Identify which cell holds the provided text, then report its [x, y] central coordinate. 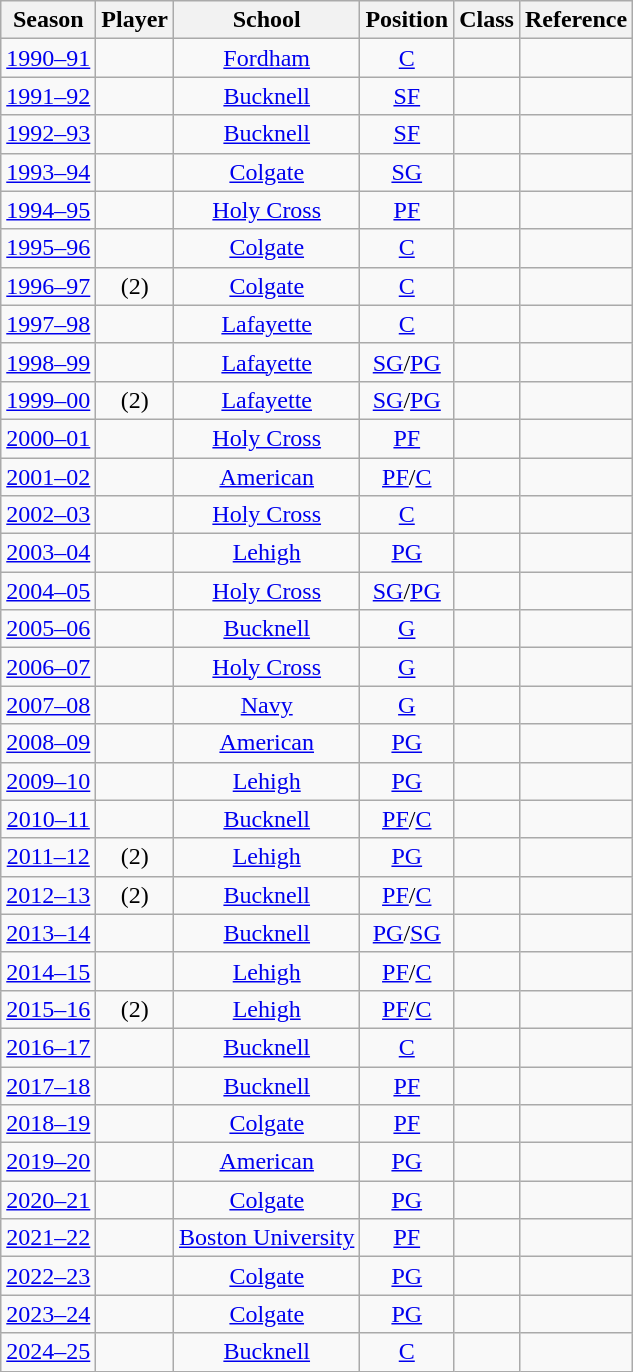
2009–10 [48, 781]
2011–12 [48, 857]
1991–92 [48, 96]
2015–16 [48, 1009]
1997–98 [48, 324]
2006–07 [48, 667]
2005–06 [48, 629]
2013–14 [48, 933]
Boston University [267, 1238]
2017–18 [48, 1085]
Navy [267, 705]
Reference [576, 20]
1999–00 [48, 400]
1995–96 [48, 248]
2022–23 [48, 1276]
2023–24 [48, 1314]
2019–20 [48, 1162]
2024–25 [48, 1352]
1994–95 [48, 210]
2001–02 [48, 477]
Position [407, 20]
Fordham [267, 58]
2010–11 [48, 819]
PG/SG [407, 933]
2000–01 [48, 438]
1993–94 [48, 172]
1998–99 [48, 362]
SG [407, 172]
Season [48, 20]
2018–19 [48, 1124]
2021–22 [48, 1238]
2003–04 [48, 553]
2008–09 [48, 743]
Player [135, 20]
School [267, 20]
2020–21 [48, 1200]
1990–91 [48, 58]
2007–08 [48, 705]
2016–17 [48, 1047]
2002–03 [48, 515]
Class [487, 20]
1996–97 [48, 286]
2012–13 [48, 895]
2014–15 [48, 971]
1992–93 [48, 134]
2004–05 [48, 591]
